Return the [X, Y] coordinate for the center point of the cell that contains the specified text.  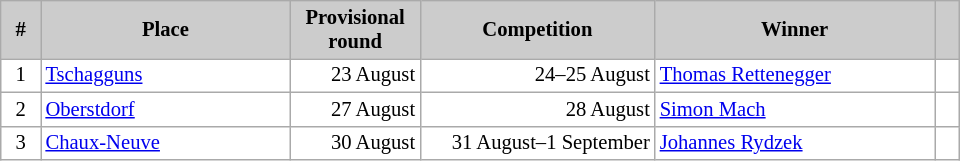
31 August–1 September [538, 143]
Chaux-Neuve [165, 143]
Thomas Rettenegger [795, 75]
Johannes Rydzek [795, 143]
Winner [795, 29]
27 August [355, 109]
# [21, 29]
1 [21, 75]
2 [21, 109]
Simon Mach [795, 109]
3 [21, 143]
24–25 August [538, 75]
Provisional round [355, 29]
30 August [355, 143]
28 August [538, 109]
23 August [355, 75]
Oberstdorf [165, 109]
Place [165, 29]
Tschagguns [165, 75]
Competition [538, 29]
